Extract the (x, y) coordinate from the center of the cell holding the provided text.  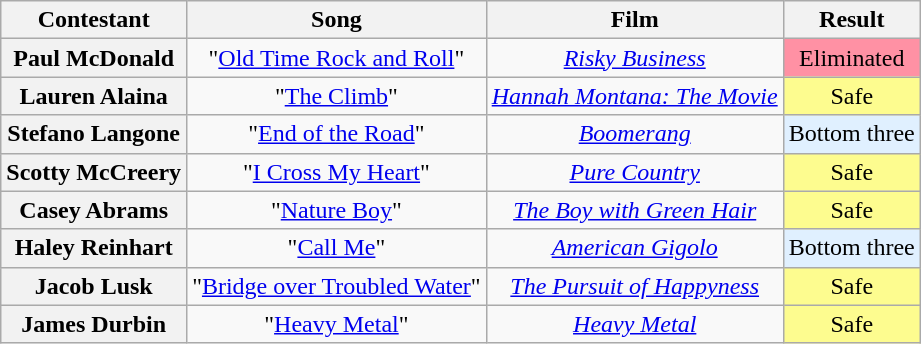
Hannah Montana: The Movie (634, 96)
"The Climb" (337, 96)
Boomerang (634, 134)
The Pursuit of Happyness (634, 286)
American Gigolo (634, 248)
"End of the Road" (337, 134)
Result (852, 20)
Stefano Langone (94, 134)
Haley Reinhart (94, 248)
Jacob Lusk (94, 286)
Film (634, 20)
"Nature Boy" (337, 210)
"Old Time Rock and Roll" (337, 58)
The Boy with Green Hair (634, 210)
Contestant (94, 20)
James Durbin (94, 324)
Song (337, 20)
Eliminated (852, 58)
Heavy Metal (634, 324)
Paul McDonald (94, 58)
"Heavy Metal" (337, 324)
"Bridge over Troubled Water" (337, 286)
Pure Country (634, 172)
Risky Business (634, 58)
Casey Abrams (94, 210)
"I Cross My Heart" (337, 172)
"Call Me" (337, 248)
Lauren Alaina (94, 96)
Scotty McCreery (94, 172)
